Provide the [X, Y] coordinate of the cell's center where the given text is located.  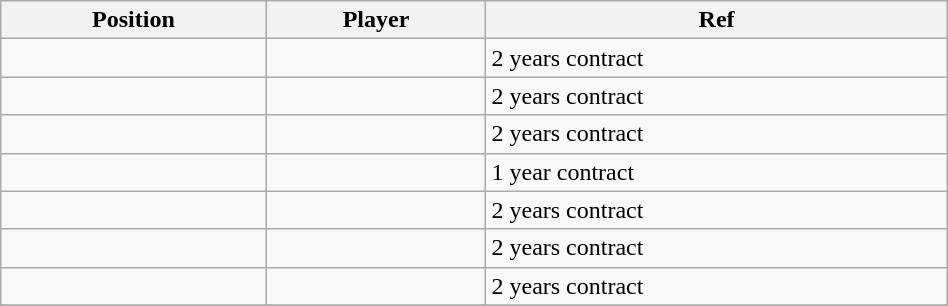
Player [376, 20]
Ref [716, 20]
1 year contract [716, 172]
Position [134, 20]
